For the text-containing cell, return its midpoint in (x, y) coordinate format. 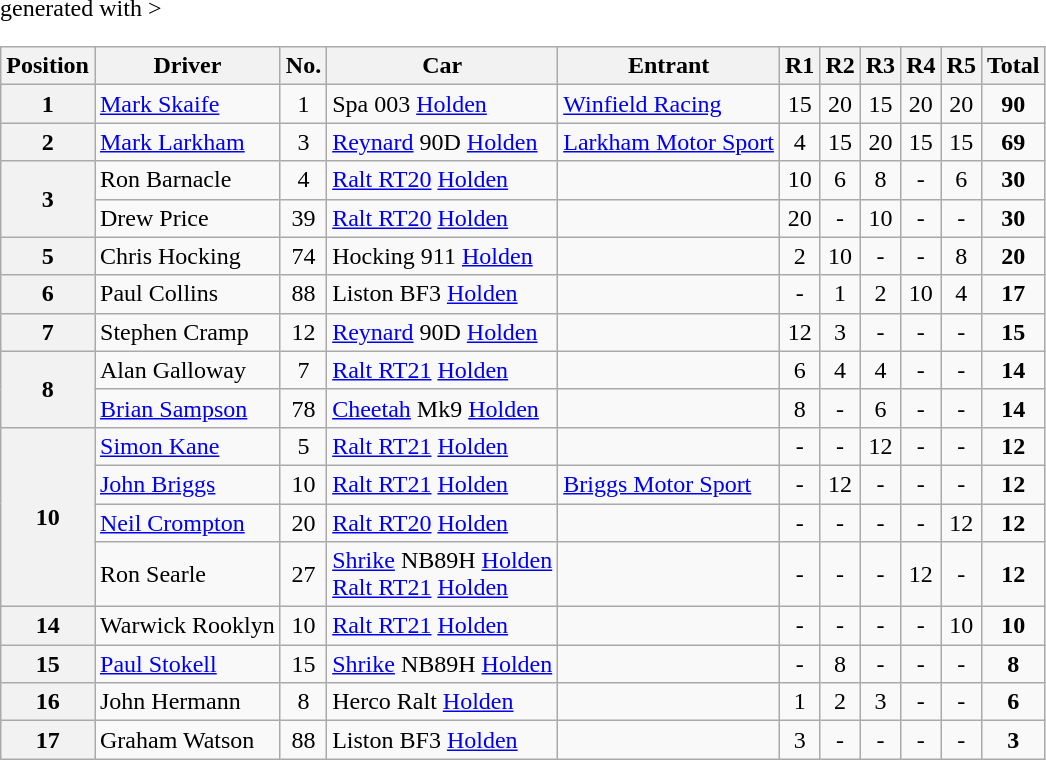
Ron Barnacle (187, 180)
Paul Stokell (187, 664)
Simon Kane (187, 446)
Cheetah Mk9 Holden (442, 408)
R1 (799, 66)
Shrike NB89H HoldenRalt RT21 Holden (442, 574)
Shrike NB89H Holden (442, 664)
Mark Larkham (187, 142)
74 (303, 256)
Larkham Motor Sport (669, 142)
78 (303, 408)
39 (303, 218)
Warwick Rooklyn (187, 626)
John Hermann (187, 702)
Car (442, 66)
Briggs Motor Sport (669, 484)
Position (48, 66)
R4 (921, 66)
R2 (840, 66)
John Briggs (187, 484)
90 (1013, 104)
Ron Searle (187, 574)
R3 (880, 66)
Mark Skaife (187, 104)
Graham Watson (187, 740)
Stephen Cramp (187, 332)
No. (303, 66)
Herco Ralt Holden (442, 702)
Hocking 911 Holden (442, 256)
Paul Collins (187, 294)
Neil Crompton (187, 523)
69 (1013, 142)
Alan Galloway (187, 370)
Total (1013, 66)
16 (48, 702)
27 (303, 574)
Winfield Racing (669, 104)
Brian Sampson (187, 408)
R5 (961, 66)
Spa 003 Holden (442, 104)
Chris Hocking (187, 256)
Drew Price (187, 218)
Entrant (669, 66)
Driver (187, 66)
